Find where the given text appears and provide that cell's center as [X, Y] coordinate. 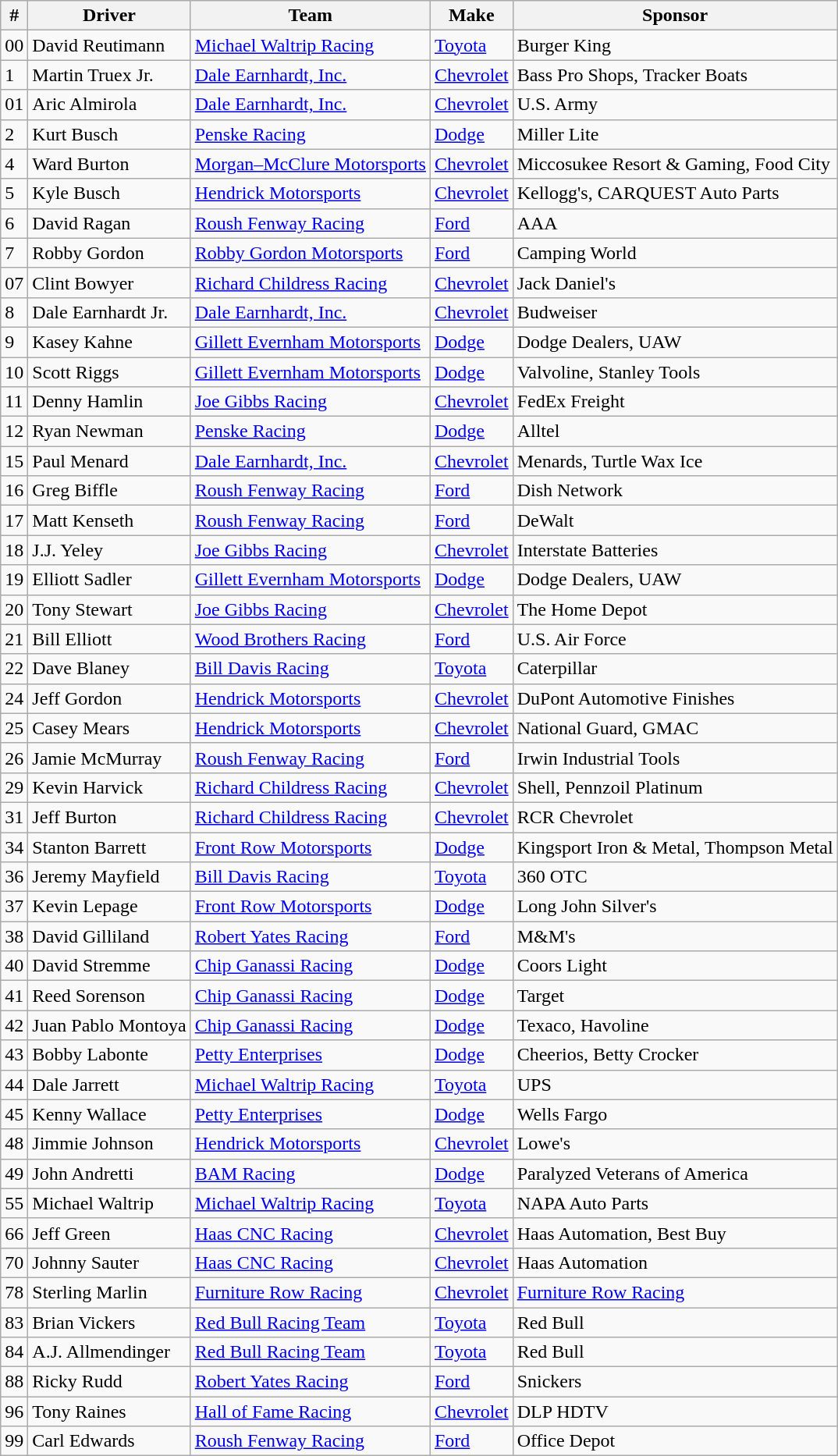
Caterpillar [675, 669]
83 [14, 1323]
NAPA Auto Parts [675, 1203]
Reed Sorenson [109, 996]
9 [14, 342]
David Ragan [109, 223]
Shell, Pennzoil Platinum [675, 787]
Cheerios, Betty Crocker [675, 1055]
44 [14, 1085]
45 [14, 1114]
Kevin Lepage [109, 907]
78 [14, 1292]
BAM Racing [311, 1174]
84 [14, 1352]
10 [14, 372]
Hall of Fame Racing [311, 1412]
Burger King [675, 45]
Bobby Labonte [109, 1055]
Juan Pablo Montoya [109, 1025]
29 [14, 787]
Stanton Barrett [109, 847]
Jack Daniel's [675, 282]
Jeremy Mayfield [109, 877]
Paralyzed Veterans of America [675, 1174]
20 [14, 609]
07 [14, 282]
Bass Pro Shops, Tracker Boats [675, 75]
21 [14, 639]
DuPont Automotive Finishes [675, 698]
Johnny Sauter [109, 1262]
Casey Mears [109, 728]
Office Depot [675, 1441]
Sponsor [675, 16]
Dale Earnhardt Jr. [109, 312]
17 [14, 520]
Brian Vickers [109, 1323]
U.S. Air Force [675, 639]
RCR Chevrolet [675, 817]
A.J. Allmendinger [109, 1352]
David Stremme [109, 966]
36 [14, 877]
12 [14, 431]
31 [14, 817]
Clint Bowyer [109, 282]
99 [14, 1441]
Lowe's [675, 1144]
26 [14, 758]
01 [14, 105]
42 [14, 1025]
Kevin Harvick [109, 787]
Snickers [675, 1382]
2 [14, 134]
Martin Truex Jr. [109, 75]
Menards, Turtle Wax Ice [675, 461]
J.J. Yeley [109, 550]
Jimmie Johnson [109, 1144]
37 [14, 907]
5 [14, 194]
Tony Raines [109, 1412]
Dave Blaney [109, 669]
Kasey Kahne [109, 342]
Scott Riggs [109, 372]
Bill Elliott [109, 639]
Alltel [675, 431]
Dish Network [675, 491]
18 [14, 550]
Paul Menard [109, 461]
Tony Stewart [109, 609]
UPS [675, 1085]
4 [14, 164]
Miccosukee Resort & Gaming, Food City [675, 164]
22 [14, 669]
88 [14, 1382]
Matt Kenseth [109, 520]
19 [14, 580]
David Reutimann [109, 45]
Target [675, 996]
# [14, 16]
Denny Hamlin [109, 402]
U.S. Army [675, 105]
Greg Biffle [109, 491]
Haas Automation, Best Buy [675, 1233]
Ward Burton [109, 164]
Elliott Sadler [109, 580]
34 [14, 847]
7 [14, 253]
Jeff Gordon [109, 698]
Morgan–McClure Motorsports [311, 164]
Wood Brothers Racing [311, 639]
70 [14, 1262]
Aric Almirola [109, 105]
40 [14, 966]
48 [14, 1144]
National Guard, GMAC [675, 728]
DeWalt [675, 520]
John Andretti [109, 1174]
FedEx Freight [675, 402]
Jeff Green [109, 1233]
25 [14, 728]
11 [14, 402]
Kurt Busch [109, 134]
Coors Light [675, 966]
Budweiser [675, 312]
43 [14, 1055]
DLP HDTV [675, 1412]
Kingsport Iron & Metal, Thompson Metal [675, 847]
Robby Gordon Motorsports [311, 253]
Haas Automation [675, 1262]
49 [14, 1174]
David Gilliland [109, 936]
Dale Jarrett [109, 1085]
Michael Waltrip [109, 1203]
6 [14, 223]
15 [14, 461]
Interstate Batteries [675, 550]
Jeff Burton [109, 817]
Ricky Rudd [109, 1382]
96 [14, 1412]
38 [14, 936]
M&M's [675, 936]
Robby Gordon [109, 253]
Team [311, 16]
Ryan Newman [109, 431]
Make [471, 16]
1 [14, 75]
Jamie McMurray [109, 758]
The Home Depot [675, 609]
Driver [109, 16]
41 [14, 996]
Irwin Industrial Tools [675, 758]
24 [14, 698]
Kyle Busch [109, 194]
16 [14, 491]
360 OTC [675, 877]
Carl Edwards [109, 1441]
Wells Fargo [675, 1114]
00 [14, 45]
55 [14, 1203]
Long John Silver's [675, 907]
AAA [675, 223]
66 [14, 1233]
Camping World [675, 253]
Sterling Marlin [109, 1292]
8 [14, 312]
Miller Lite [675, 134]
Valvoline, Stanley Tools [675, 372]
Texaco, Havoline [675, 1025]
Kenny Wallace [109, 1114]
Kellogg's, CARQUEST Auto Parts [675, 194]
